Return the [x, y] coordinate for the center point of the cell that contains the specified text.  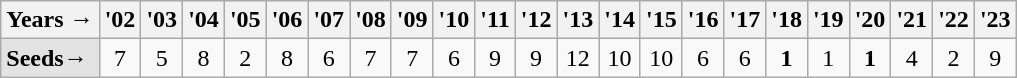
'10 [454, 20]
5 [162, 58]
12 [578, 58]
'15 [661, 20]
Seeds→ [50, 58]
'22 [954, 20]
'05 [245, 20]
'21 [912, 20]
'14 [620, 20]
'07 [329, 20]
'13 [578, 20]
'02 [120, 20]
'23 [995, 20]
'06 [287, 20]
'17 [745, 20]
'08 [371, 20]
'09 [412, 20]
'11 [495, 20]
Years → [50, 20]
'04 [204, 20]
'12 [536, 20]
'18 [787, 20]
'03 [162, 20]
'16 [703, 20]
4 [912, 58]
'19 [828, 20]
'20 [870, 20]
